Provide the (X, Y) coordinate of the cell's center where the given text is located.  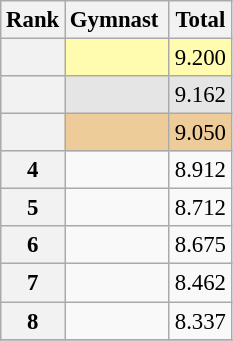
Total (200, 20)
9.162 (200, 95)
8.337 (200, 321)
8.462 (200, 283)
4 (33, 170)
Gymnast (118, 20)
8.912 (200, 170)
5 (33, 208)
9.050 (200, 133)
Rank (33, 20)
7 (33, 283)
9.200 (200, 58)
6 (33, 245)
8.675 (200, 245)
8 (33, 321)
8.712 (200, 208)
